Provide the [x, y] coordinate of the cell's center where the given text is located.  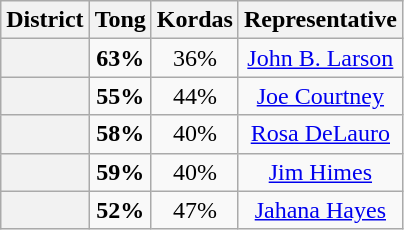
59% [120, 172]
Jahana Hayes [320, 210]
63% [120, 58]
Kordas [194, 20]
Representative [320, 20]
Tong [120, 20]
Joe Courtney [320, 96]
58% [120, 134]
Rosa DeLauro [320, 134]
55% [120, 96]
John B. Larson [320, 58]
36% [194, 58]
Jim Himes [320, 172]
52% [120, 210]
District [45, 20]
44% [194, 96]
47% [194, 210]
